Scan for the cell matching the given text and deliver its (X, Y) coordinate at center. 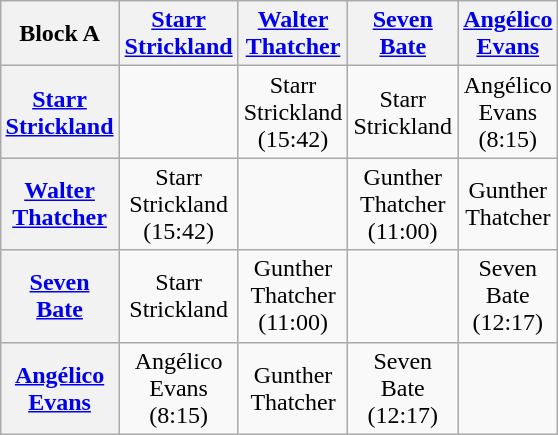
Block A (60, 34)
